Provide the (x, y) coordinate of the cell's center where the given text is located.  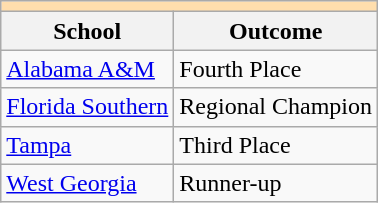
School (88, 31)
Outcome (276, 31)
Alabama A&M (88, 69)
Regional Champion (276, 107)
Third Place (276, 145)
West Georgia (88, 183)
Florida Southern (88, 107)
Tampa (88, 145)
Runner-up (276, 183)
Fourth Place (276, 69)
